Capture the cell that displays the provided text and extract its (x, y) central coordinate. 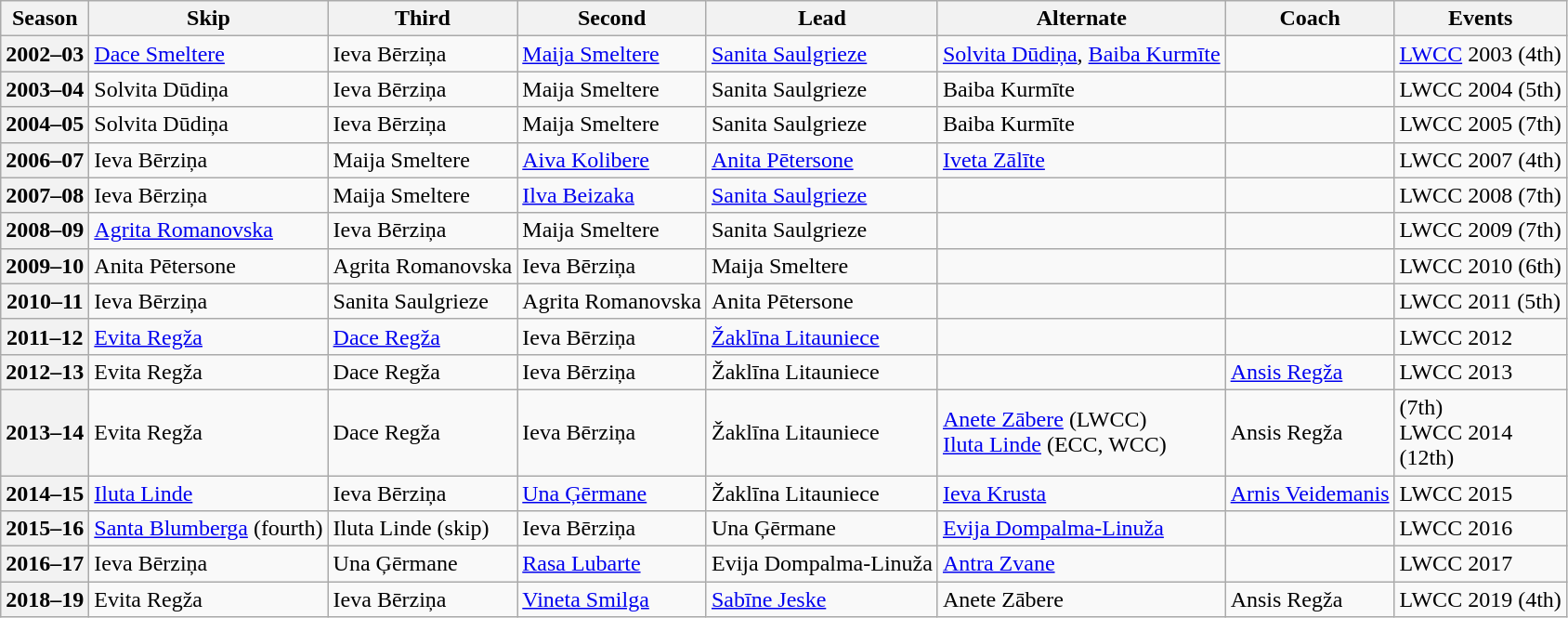
Santa Blumberga (fourth) (208, 529)
Solvita Dūdiņa, Baiba Kurmīte (1081, 54)
2007–08 (45, 195)
LWCC 2003 (4th) (1481, 54)
2003–04 (45, 89)
LWCC 2017 (1481, 564)
2015–16 (45, 529)
LWCC 2010 (6th) (1481, 266)
LWCC 2007 (4th) (1481, 160)
LWCC 2008 (7th) (1481, 195)
LWCC 2005 (7th) (1481, 125)
Aiva Kolibere (612, 160)
LWCC 2016 (1481, 529)
Antra Zvane (1081, 564)
LWCC 2019 (4th) (1481, 599)
Ieva Krusta (1081, 493)
2006–07 (45, 160)
Anete Zābere (1081, 599)
2008–09 (45, 230)
2013–14 (45, 432)
2012–13 (45, 372)
2009–10 (45, 266)
Dace Smeltere (208, 54)
Iveta Zālīte (1081, 160)
2010–11 (45, 301)
LWCC 2012 (1481, 336)
2014–15 (45, 493)
Third (423, 19)
Arnis Veidemanis (1310, 493)
Events (1481, 19)
LWCC 2013 (1481, 372)
Vineta Smilga (612, 599)
Season (45, 19)
LWCC 2004 (5th) (1481, 89)
(7th)LWCC 2014 (12th) (1481, 432)
Rasa Lubarte (612, 564)
Ilva Beizaka (612, 195)
2016–17 (45, 564)
LWCC 2015 (1481, 493)
Coach (1310, 19)
LWCC 2011 (5th) (1481, 301)
Second (612, 19)
2004–05 (45, 125)
Iluta Linde (208, 493)
2002–03 (45, 54)
Anete Zābere (LWCC)Iluta Linde (ECC, WCC) (1081, 432)
Skip (208, 19)
Sabīne Jeske (821, 599)
Iluta Linde (skip) (423, 529)
2018–19 (45, 599)
2011–12 (45, 336)
LWCC 2009 (7th) (1481, 230)
Alternate (1081, 19)
Lead (821, 19)
